From the cell containing the given text, extract its center point as (X, Y) coordinate. 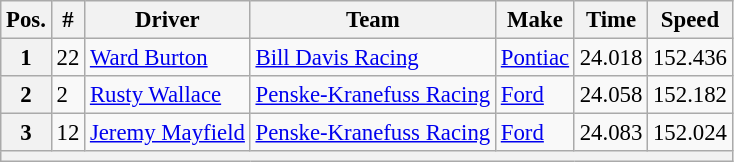
Ward Burton (168, 58)
Make (534, 20)
24.083 (610, 133)
Rusty Wallace (168, 95)
Driver (168, 20)
22 (68, 58)
24.058 (610, 95)
152.182 (690, 95)
Jeremy Mayfield (168, 133)
Pontiac (534, 58)
3 (26, 133)
Pos. (26, 20)
152.024 (690, 133)
Speed (690, 20)
12 (68, 133)
24.018 (610, 58)
Team (372, 20)
Time (610, 20)
Bill Davis Racing (372, 58)
1 (26, 58)
# (68, 20)
152.436 (690, 58)
